From the cell containing the given text, extract its center point as [X, Y] coordinate. 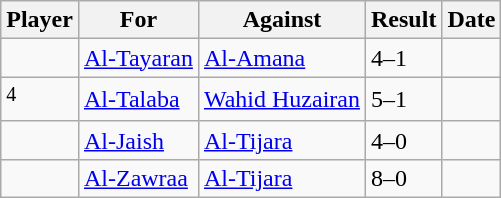
Wahid Huzairan [282, 100]
4–0 [404, 140]
For [138, 20]
Result [404, 20]
Al-Zawraa [138, 178]
Al-Talaba [138, 100]
5–1 [404, 100]
4 [40, 100]
4–1 [404, 58]
Date [472, 20]
Player [40, 20]
Al-Amana [282, 58]
Al-Jaish [138, 140]
8–0 [404, 178]
Against [282, 20]
Al-Tayaran [138, 58]
